Find where the given text appears and provide that cell's center as (x, y) coordinate. 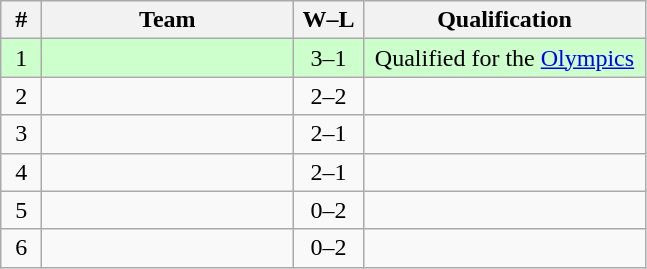
3 (22, 134)
2 (22, 96)
Qualification (504, 20)
1 (22, 58)
Team (168, 20)
# (22, 20)
5 (22, 210)
Qualified for the Olympics (504, 58)
2–2 (328, 96)
4 (22, 172)
W–L (328, 20)
6 (22, 248)
3–1 (328, 58)
